Extract the (x, y) coordinate from the center of the cell holding the provided text.  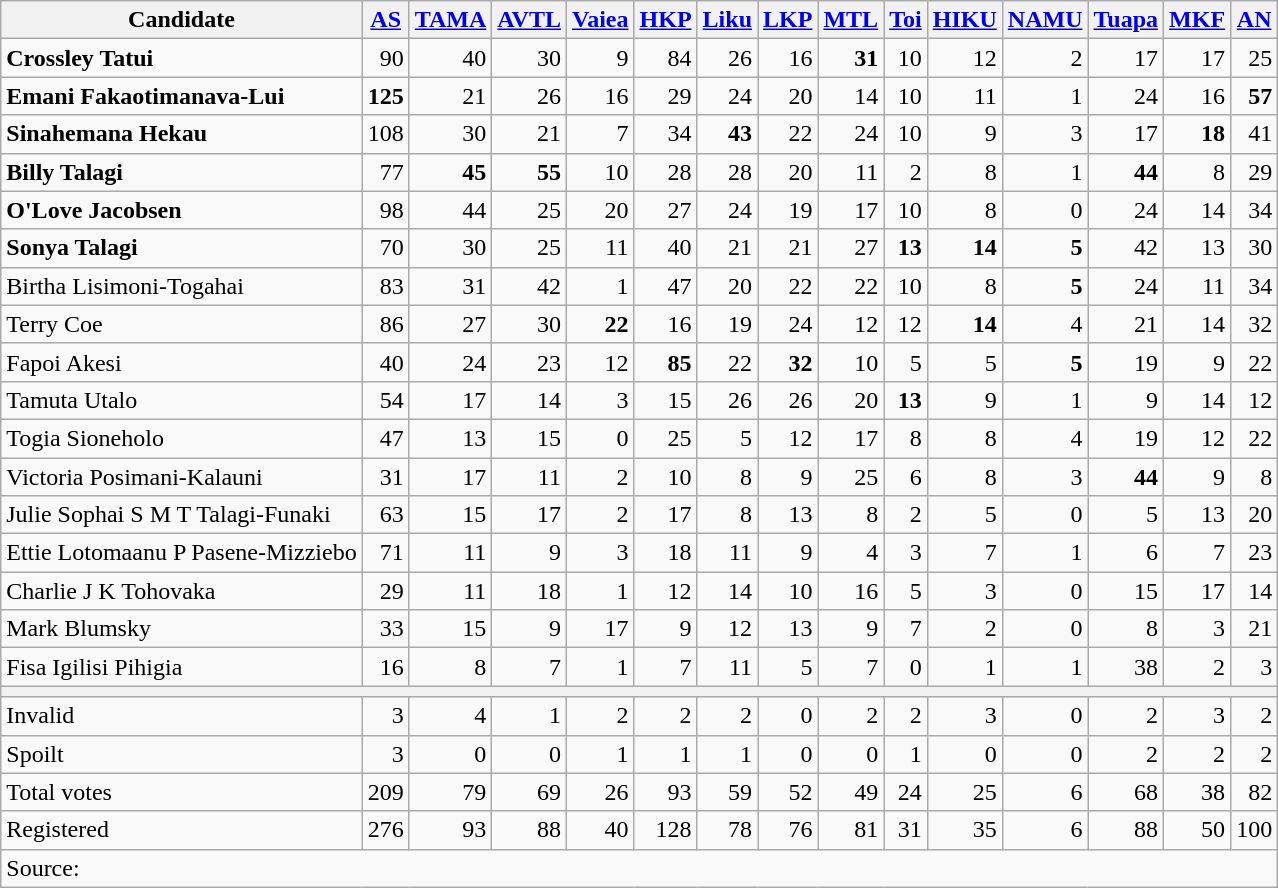
108 (386, 134)
AN (1254, 20)
57 (1254, 96)
Liku (727, 20)
Candidate (182, 20)
84 (666, 58)
128 (666, 830)
125 (386, 96)
70 (386, 248)
55 (530, 172)
77 (386, 172)
HKP (666, 20)
Tamuta Utalo (182, 400)
33 (386, 629)
76 (788, 830)
68 (1126, 792)
Sonya Talagi (182, 248)
45 (450, 172)
Registered (182, 830)
54 (386, 400)
41 (1254, 134)
49 (851, 792)
Source: (640, 868)
Mark Blumsky (182, 629)
Victoria Posimani-Kalauni (182, 477)
35 (964, 830)
Invalid (182, 716)
69 (530, 792)
Crossley Tatui (182, 58)
TAMA (450, 20)
276 (386, 830)
78 (727, 830)
63 (386, 515)
100 (1254, 830)
98 (386, 210)
43 (727, 134)
MKF (1198, 20)
AVTL (530, 20)
Vaiea (600, 20)
Birtha Lisimoni-Togahai (182, 286)
Total votes (182, 792)
Fisa Igilisi Pihigia (182, 667)
209 (386, 792)
90 (386, 58)
NAMU (1045, 20)
HIKU (964, 20)
Emani Fakaotimanava-Lui (182, 96)
83 (386, 286)
50 (1198, 830)
Terry Coe (182, 324)
Toi (906, 20)
85 (666, 362)
Ettie Lotomaanu P Pasene-Mizziebo (182, 553)
LKP (788, 20)
Billy Talagi (182, 172)
59 (727, 792)
Charlie J K Tohovaka (182, 591)
82 (1254, 792)
MTL (851, 20)
81 (851, 830)
Julie Sophai S M T Talagi-Funaki (182, 515)
Togia Sioneholo (182, 438)
79 (450, 792)
86 (386, 324)
Fapoi Akesi (182, 362)
Sinahemana Hekau (182, 134)
O'Love Jacobsen (182, 210)
Spoilt (182, 754)
Tuapa (1126, 20)
52 (788, 792)
AS (386, 20)
71 (386, 553)
